Identify which cell holds the provided text, then report its [x, y] central coordinate. 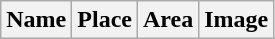
Image [236, 20]
Place [105, 20]
Area [168, 20]
Name [36, 20]
